For the text-containing cell, return its midpoint in [X, Y] coordinate format. 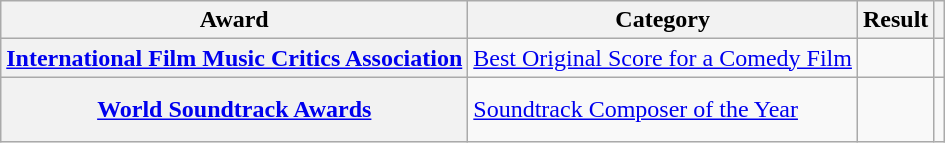
Category [663, 20]
Best Original Score for a Comedy Film [663, 58]
World Soundtrack Awards [234, 110]
International Film Music Critics Association [234, 58]
Soundtrack Composer of the Year [663, 110]
Result [895, 20]
Award [234, 20]
